Find where the given text appears and provide that cell's center as [X, Y] coordinate. 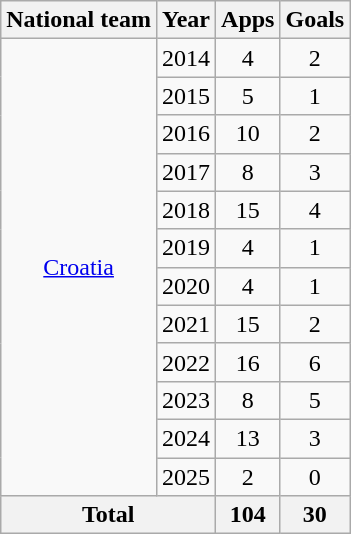
Year [186, 20]
Apps [248, 20]
2020 [186, 286]
30 [315, 515]
13 [248, 438]
2018 [186, 210]
Croatia [79, 268]
Goals [315, 20]
2025 [186, 477]
0 [315, 477]
2014 [186, 58]
2017 [186, 172]
2021 [186, 324]
2019 [186, 248]
2015 [186, 96]
2024 [186, 438]
Total [108, 515]
2023 [186, 400]
National team [79, 20]
10 [248, 134]
104 [248, 515]
16 [248, 362]
6 [315, 362]
2022 [186, 362]
2016 [186, 134]
